Pinpoint the cell where the given text exists, returning its [x, y] midpoint coordinate. 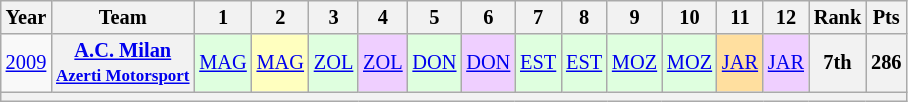
5 [435, 17]
3 [334, 17]
2 [280, 17]
12 [786, 17]
7th [838, 63]
7 [538, 17]
9 [634, 17]
6 [488, 17]
2009 [26, 63]
Rank [838, 17]
4 [382, 17]
Year [26, 17]
Team [122, 17]
10 [690, 17]
286 [886, 63]
11 [740, 17]
Pts [886, 17]
1 [222, 17]
8 [584, 17]
A.C. MilanAzerti Motorsport [122, 63]
